Provide the [x, y] coordinate of the cell's center where the given text is located.  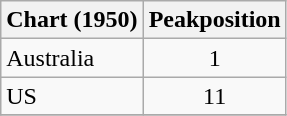
11 [214, 96]
US [72, 96]
1 [214, 58]
Peakposition [214, 20]
Chart (1950) [72, 20]
Australia [72, 58]
